Search for the cell housing the specified text and yield its (X, Y) center coordinate. 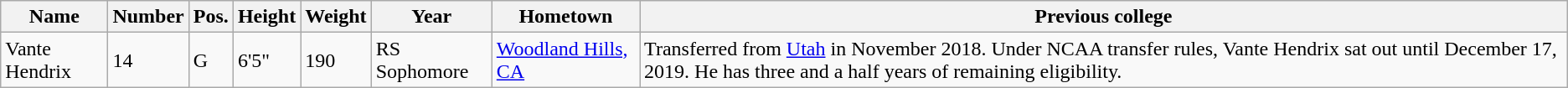
6'5" (266, 60)
Previous college (1104, 17)
Vante Hendrix (54, 60)
Year (431, 17)
Name (54, 17)
190 (336, 60)
Weight (336, 17)
Woodland Hills, CA (565, 60)
Pos. (211, 17)
RS Sophomore (431, 60)
Number (148, 17)
14 (148, 60)
Hometown (565, 17)
Height (266, 17)
G (211, 60)
